Find where the given text appears and provide that cell's center as [x, y] coordinate. 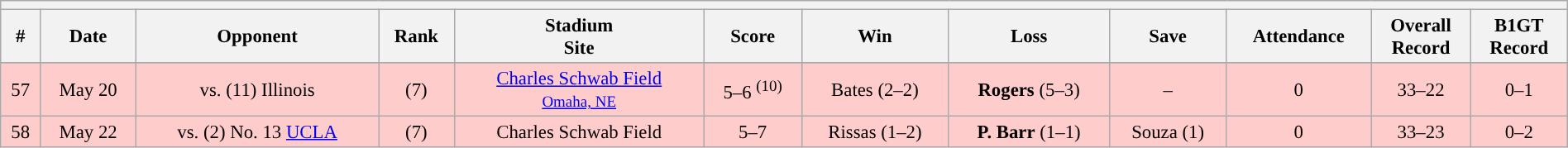
May 22 [88, 132]
Rogers (5–3) [1029, 89]
5–7 [753, 132]
Charles Schwab Field [579, 132]
Attendance [1298, 36]
# [21, 36]
Souza (1) [1168, 132]
Rank [417, 36]
57 [21, 89]
Opponent [258, 36]
P. Barr (1–1) [1029, 132]
Date [88, 36]
0–2 [1518, 132]
OverallRecord [1421, 36]
– [1168, 89]
Win [875, 36]
Charles Schwab FieldOmaha, NE [579, 89]
33–22 [1421, 89]
May 20 [88, 89]
B1GTRecord [1518, 36]
Score [753, 36]
Save [1168, 36]
0–1 [1518, 89]
Rissas (1–2) [875, 132]
33–23 [1421, 132]
Bates (2–2) [875, 89]
vs. (2) No. 13 UCLA [258, 132]
StadiumSite [579, 36]
58 [21, 132]
vs. (11) Illinois [258, 89]
Loss [1029, 36]
5–6 (10) [753, 89]
